For the text-containing cell, return its midpoint in [x, y] coordinate format. 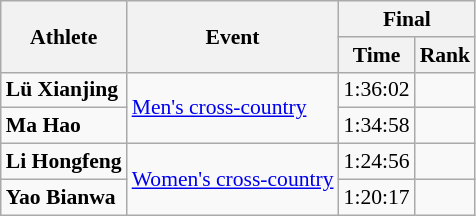
1:34:58 [377, 126]
1:36:02 [377, 90]
Ma Hao [64, 126]
Time [377, 55]
Li Hongfeng [64, 162]
Athlete [64, 36]
Women's cross-country [233, 180]
Lü Xianjing [64, 90]
1:20:17 [377, 197]
1:24:56 [377, 162]
Final [408, 19]
Men's cross-country [233, 108]
Yao Bianwa [64, 197]
Event [233, 36]
Rank [446, 55]
